Return (x, y) of the center of cell containing provided text 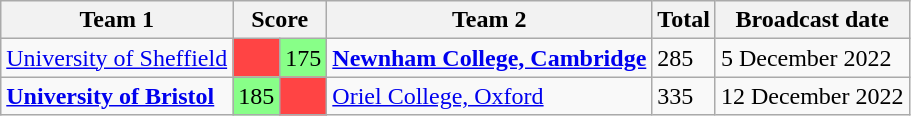
12 December 2022 (812, 96)
335 (684, 96)
Newnham College, Cambridge (490, 58)
Total (684, 20)
Broadcast date (812, 20)
University of Sheffield (117, 58)
185 (256, 96)
175 (304, 58)
Oriel College, Oxford (490, 96)
University of Bristol (117, 96)
Score (280, 20)
285 (684, 58)
Team 2 (490, 20)
Team 1 (117, 20)
5 December 2022 (812, 58)
